Identify which cell holds the provided text, then report its (X, Y) central coordinate. 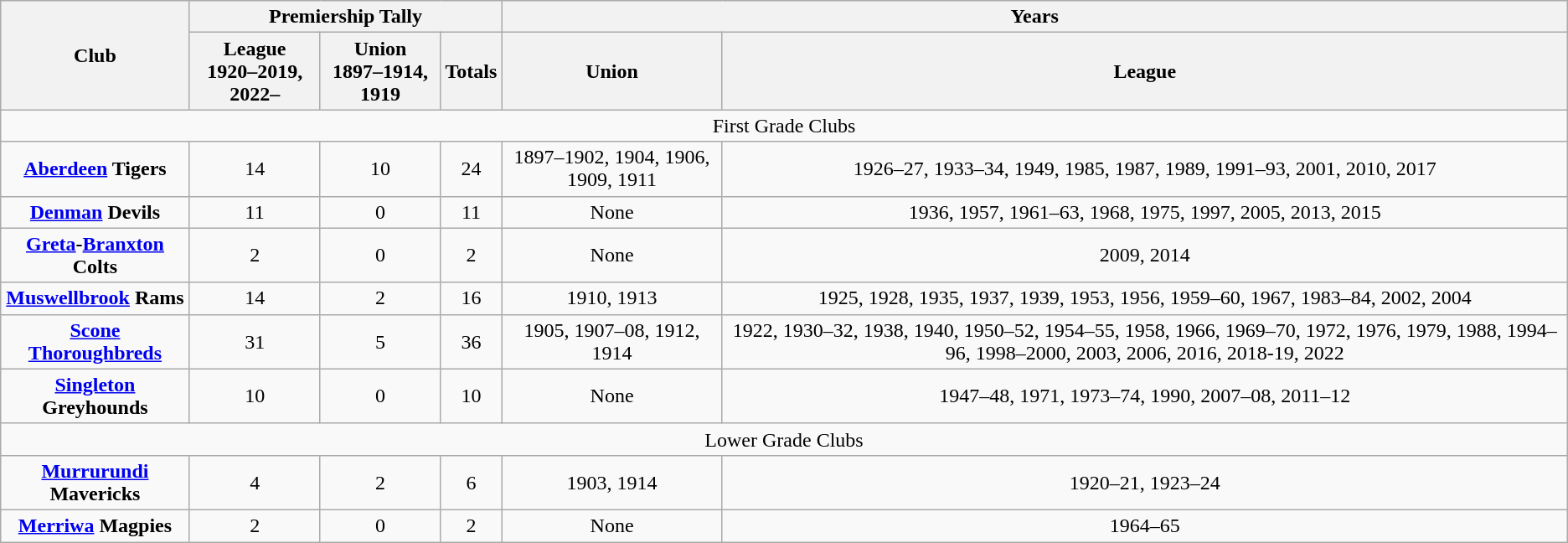
Lower Grade Clubs (784, 439)
Denman Devils (95, 212)
Singleton Greyhounds (95, 396)
Union (611, 71)
Greta-Branxton Colts (95, 255)
Aberdeen Tigers (95, 169)
1910, 1913 (611, 298)
31 (255, 342)
League1920–2019, 2022– (255, 71)
Totals (471, 71)
2009, 2014 (1144, 255)
League (1144, 71)
1925, 1928, 1935, 1937, 1939, 1953, 1956, 1959–60, 1967, 1983–84, 2002, 2004 (1144, 298)
Union1897–1914, 1919 (380, 71)
36 (471, 342)
Club (95, 55)
1922, 1930–32, 1938, 1940, 1950–52, 1954–55, 1958, 1966, 1969–70, 1972, 1976, 1979, 1988, 1994–96, 1998–2000, 2003, 2006, 2016, 2018-19, 2022 (1144, 342)
5 (380, 342)
Scone Thoroughbreds (95, 342)
1905, 1907–08, 1912, 1914 (611, 342)
1926–27, 1933–34, 1949, 1985, 1987, 1989, 1991–93, 2001, 2010, 2017 (1144, 169)
Merriwa Magpies (95, 525)
24 (471, 169)
First Grade Clubs (784, 126)
1936, 1957, 1961–63, 1968, 1975, 1997, 2005, 2013, 2015 (1144, 212)
1903, 1914 (611, 483)
16 (471, 298)
6 (471, 483)
1947–48, 1971, 1973–74, 1990, 2007–08, 2011–12 (1144, 396)
Muswellbrook Rams (95, 298)
1897–1902, 1904, 1906, 1909, 1911 (611, 169)
Years (1034, 17)
1964–65 (1144, 525)
Premiership Tally (345, 17)
1920–21, 1923–24 (1144, 483)
Murrurundi Mavericks (95, 483)
4 (255, 483)
